Return the [x, y] coordinate for the center point of the cell that contains the specified text.  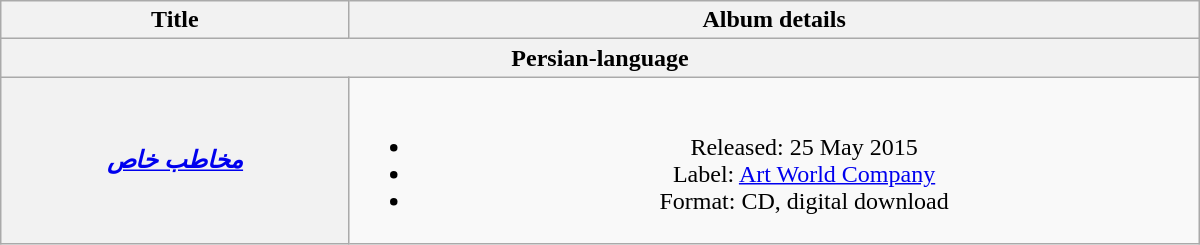
Album details [774, 20]
Persian-language [600, 58]
مخاطب خاص [175, 160]
Title [175, 20]
Released: 25 May 2015Label: Art World CompanyFormat: CD, digital download [774, 160]
